Output the [x, y] coordinate of the center of the cell containing the given text.  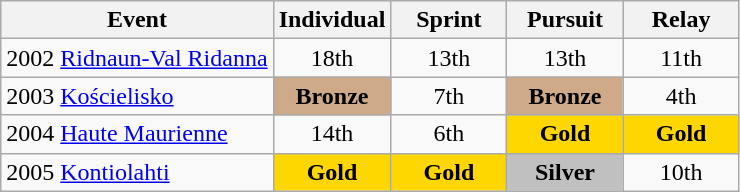
Individual [332, 20]
Event [137, 20]
Sprint [449, 20]
2005 Kontiolahti [137, 172]
4th [681, 96]
7th [449, 96]
Relay [681, 20]
2002 Ridnaun-Val Ridanna [137, 58]
Pursuit [565, 20]
2004 Haute Maurienne [137, 134]
14th [332, 134]
18th [332, 58]
6th [449, 134]
10th [681, 172]
Silver [565, 172]
11th [681, 58]
2003 Kościelisko [137, 96]
